Determine the [x, y] coordinate at the center of the cell enclosing the given text.  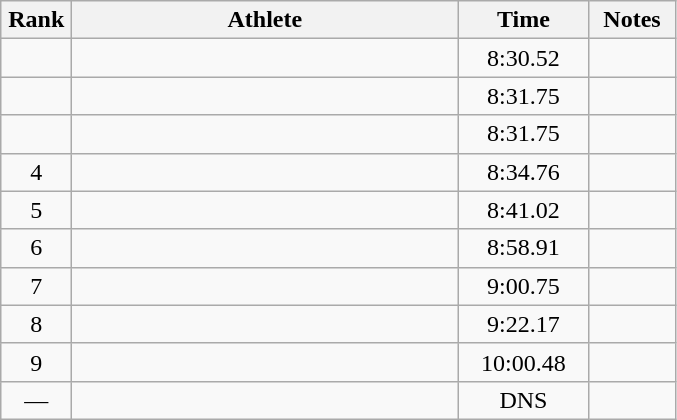
5 [36, 210]
8:30.52 [524, 58]
10:00.48 [524, 362]
DNS [524, 400]
8:41.02 [524, 210]
9 [36, 362]
Notes [632, 20]
8 [36, 324]
6 [36, 248]
— [36, 400]
7 [36, 286]
8:34.76 [524, 172]
9:22.17 [524, 324]
Time [524, 20]
Athlete [265, 20]
4 [36, 172]
9:00.75 [524, 286]
8:58.91 [524, 248]
Rank [36, 20]
